For the text-containing cell, return its midpoint in (x, y) coordinate format. 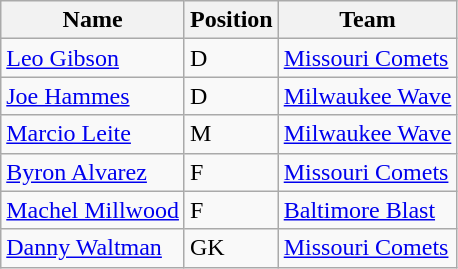
Danny Waltman (93, 248)
Machel Millwood (93, 210)
Marcio Leite (93, 134)
Leo Gibson (93, 58)
Name (93, 20)
Team (368, 20)
Joe Hammes (93, 96)
Baltimore Blast (368, 210)
M (231, 134)
Byron Alvarez (93, 172)
GK (231, 248)
Position (231, 20)
